Extract the [X, Y] coordinate from the center of the cell holding the provided text.  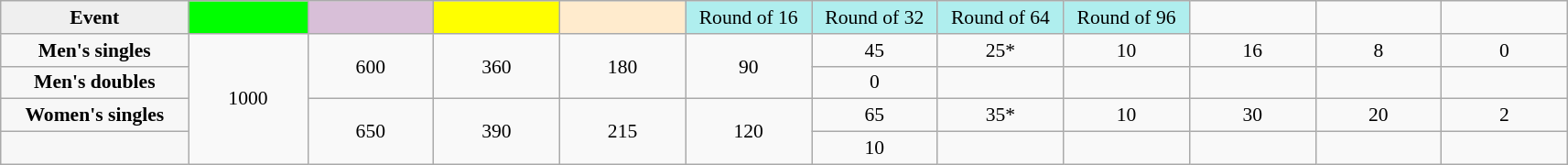
Round of 16 [749, 17]
Round of 64 [1000, 17]
180 [622, 66]
Event [95, 17]
390 [497, 132]
Women's singles [95, 115]
2 [1505, 115]
45 [874, 50]
600 [371, 66]
35* [1000, 115]
215 [622, 132]
120 [749, 132]
Men's doubles [95, 82]
Round of 96 [1127, 17]
Round of 32 [874, 17]
20 [1379, 115]
360 [497, 66]
1000 [248, 99]
90 [749, 66]
650 [371, 132]
Men's singles [95, 50]
25* [1000, 50]
65 [874, 115]
8 [1379, 50]
30 [1252, 115]
16 [1252, 50]
